Return the [X, Y] coordinate for the center point of the cell that contains the specified text.  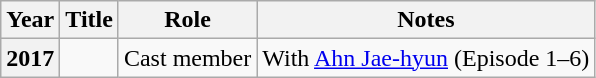
Notes [426, 20]
Title [90, 20]
Cast member [187, 58]
Year [30, 20]
2017 [30, 58]
Role [187, 20]
With Ahn Jae-hyun (Episode 1–6) [426, 58]
